Return the (X, Y) coordinate for the center point of the cell that contains the specified text.  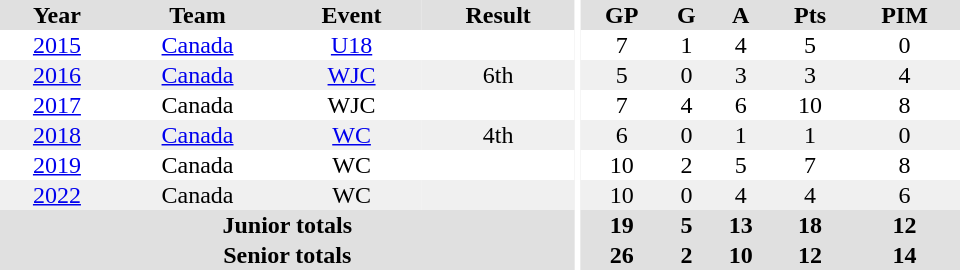
26 (622, 255)
2022 (57, 195)
Event (352, 15)
Year (57, 15)
G (686, 15)
6th (498, 75)
19 (622, 225)
Result (498, 15)
2017 (57, 105)
2016 (57, 75)
Junior totals (287, 225)
GP (622, 15)
U18 (352, 45)
4th (498, 135)
13 (741, 225)
18 (810, 225)
PIM (904, 15)
Pts (810, 15)
A (741, 15)
2018 (57, 135)
Team (198, 15)
2019 (57, 165)
2015 (57, 45)
Senior totals (287, 255)
14 (904, 255)
